Output the (X, Y) coordinate of the center of the cell containing the given text.  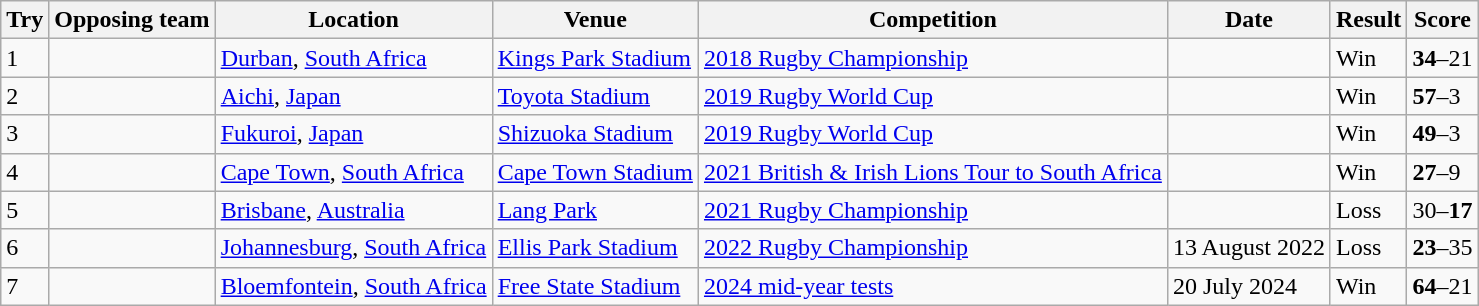
Location (354, 20)
30–17 (1442, 210)
Lang Park (595, 210)
3 (25, 134)
Durban, South Africa (354, 58)
Toyota Stadium (595, 96)
Competition (932, 20)
Result (1368, 20)
Johannesburg, South Africa (354, 248)
5 (25, 210)
2018 Rugby Championship (932, 58)
2021 British & Irish Lions Tour to South Africa (932, 172)
Try (25, 20)
27–9 (1442, 172)
Fukuroi, Japan (354, 134)
Shizuoka Stadium (595, 134)
57–3 (1442, 96)
20 July 2024 (1248, 286)
Kings Park Stadium (595, 58)
Aichi, Japan (354, 96)
Ellis Park Stadium (595, 248)
7 (25, 286)
1 (25, 58)
Opposing team (132, 20)
Venue (595, 20)
6 (25, 248)
Date (1248, 20)
2 (25, 96)
4 (25, 172)
2021 Rugby Championship (932, 210)
Score (1442, 20)
Cape Town, South Africa (354, 172)
64–21 (1442, 286)
Bloemfontein, South Africa (354, 286)
49–3 (1442, 134)
13 August 2022 (1248, 248)
2022 Rugby Championship (932, 248)
Free State Stadium (595, 286)
Brisbane, Australia (354, 210)
Cape Town Stadium (595, 172)
2024 mid-year tests (932, 286)
23–35 (1442, 248)
34–21 (1442, 58)
